Output the (x, y) coordinate of the center of the cell containing the given text.  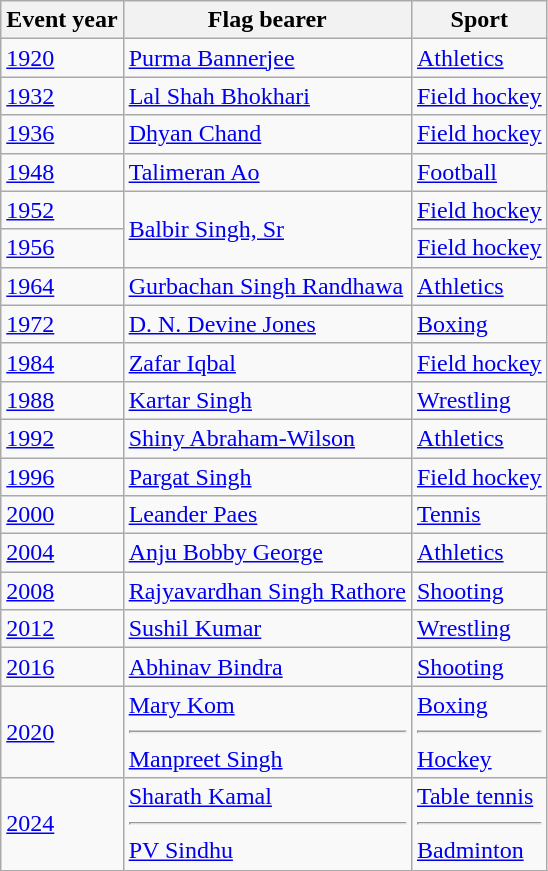
1948 (62, 172)
Zafar Iqbal (267, 362)
2000 (62, 515)
Sushil Kumar (267, 629)
1996 (62, 477)
Sharath Kamal PV Sindhu (267, 824)
1984 (62, 362)
Gurbachan Singh Randhawa (267, 286)
Pargat Singh (267, 477)
1956 (62, 248)
1920 (62, 58)
Table tennisBadminton (479, 824)
Boxing (479, 324)
Mary KomManpreet Singh (267, 732)
Rajyavardhan Singh Rathore (267, 591)
1988 (62, 400)
Abhinav Bindra (267, 667)
1952 (62, 210)
1964 (62, 286)
1932 (62, 96)
Kartar Singh (267, 400)
2008 (62, 591)
Lal Shah Bhokhari (267, 96)
D. N. Devine Jones (267, 324)
Talimeran Ao (267, 172)
1972 (62, 324)
1992 (62, 438)
BoxingHockey (479, 732)
2024 (62, 824)
Tennis (479, 515)
Sport (479, 20)
Leander Paes (267, 515)
2004 (62, 553)
Purma Bannerjee (267, 58)
1936 (62, 134)
Shiny Abraham-Wilson (267, 438)
Flag bearer (267, 20)
2012 (62, 629)
2020 (62, 732)
Event year (62, 20)
2016 (62, 667)
Dhyan Chand (267, 134)
Football (479, 172)
Anju Bobby George (267, 553)
Balbir Singh, Sr (267, 229)
